Detect which cell encompasses the target text, then output its [X, Y] center coordinate. 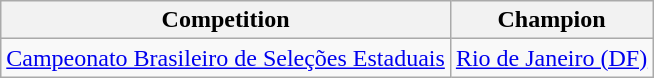
Rio de Janeiro (DF) [551, 58]
Competition [226, 20]
Champion [551, 20]
Campeonato Brasileiro de Seleções Estaduais [226, 58]
